Return [x, y] of the center of cell containing provided text 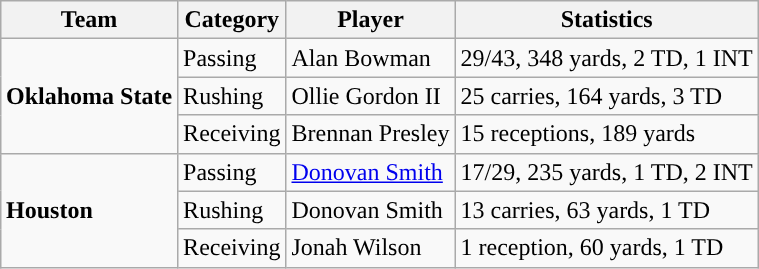
13 carries, 63 yards, 1 TD [606, 210]
Category [232, 20]
15 receptions, 189 yards [606, 134]
Alan Bowman [370, 58]
Ollie Gordon II [370, 96]
Statistics [606, 20]
17/29, 235 yards, 1 TD, 2 INT [606, 172]
Player [370, 20]
Houston [90, 210]
Team [90, 20]
Jonah Wilson [370, 248]
1 reception, 60 yards, 1 TD [606, 248]
Brennan Presley [370, 134]
Oklahoma State [90, 96]
29/43, 348 yards, 2 TD, 1 INT [606, 58]
25 carries, 164 yards, 3 TD [606, 96]
